Capture the cell that displays the provided text and extract its (x, y) central coordinate. 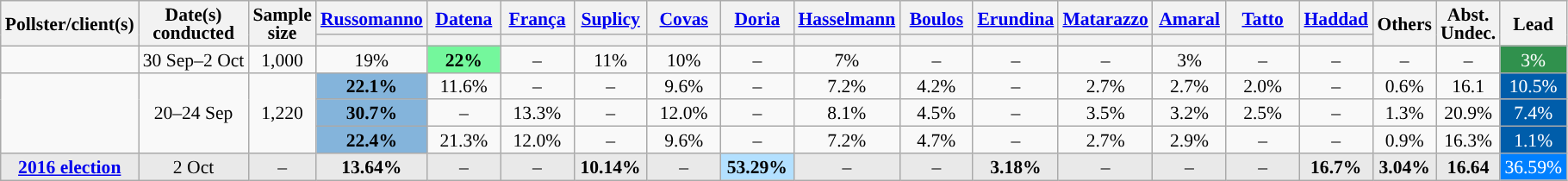
16.64 (1468, 167)
10.14% (610, 167)
22.1% (372, 86)
1.3% (1404, 114)
Datena (464, 17)
3.04% (1404, 167)
4.7% (936, 140)
8.1% (846, 114)
22% (464, 59)
Samplesize (282, 23)
16.1 (1468, 86)
30 Sep–2 Oct (194, 59)
21.3% (464, 140)
Abst.Undec. (1468, 23)
2.9% (1189, 140)
0.9% (1404, 140)
Amaral (1189, 17)
3.18% (1015, 167)
20.9% (1468, 114)
Lead (1534, 23)
22.4% (372, 140)
4.5% (936, 114)
Suplicy (610, 17)
1.1% (1534, 140)
19% (372, 59)
França (538, 17)
Erundina (1015, 17)
Hasselmann (846, 17)
0.6% (1404, 86)
Matarazzo (1105, 17)
1,220 (282, 112)
2 Oct (194, 167)
Covas (684, 17)
Tatto (1263, 17)
13.3% (538, 114)
Pollster/client(s) (70, 23)
Haddad (1335, 17)
Doria (756, 17)
7.4% (1534, 114)
20–24 Sep (194, 112)
3.5% (1105, 114)
Others (1404, 23)
30.7% (372, 114)
10.5% (1534, 86)
1,000 (282, 59)
16.7% (1335, 167)
4.2% (936, 86)
53.29% (756, 167)
Date(s)conducted (194, 23)
16.3% (1468, 140)
11.6% (464, 86)
36.59% (1534, 167)
Russomanno (372, 17)
13.64% (372, 167)
11% (610, 59)
3.2% (1189, 114)
2.0% (1263, 86)
7% (846, 59)
10% (684, 59)
2016 election (70, 167)
Boulos (936, 17)
2.5% (1263, 114)
